Output the (X, Y) coordinate of the center of the cell containing the given text.  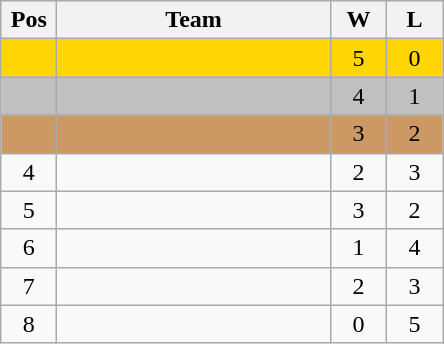
Pos (29, 20)
6 (29, 248)
Team (194, 20)
7 (29, 286)
W (358, 20)
8 (29, 324)
L (414, 20)
